Find where the given text appears and provide that cell's center as [X, Y] coordinate. 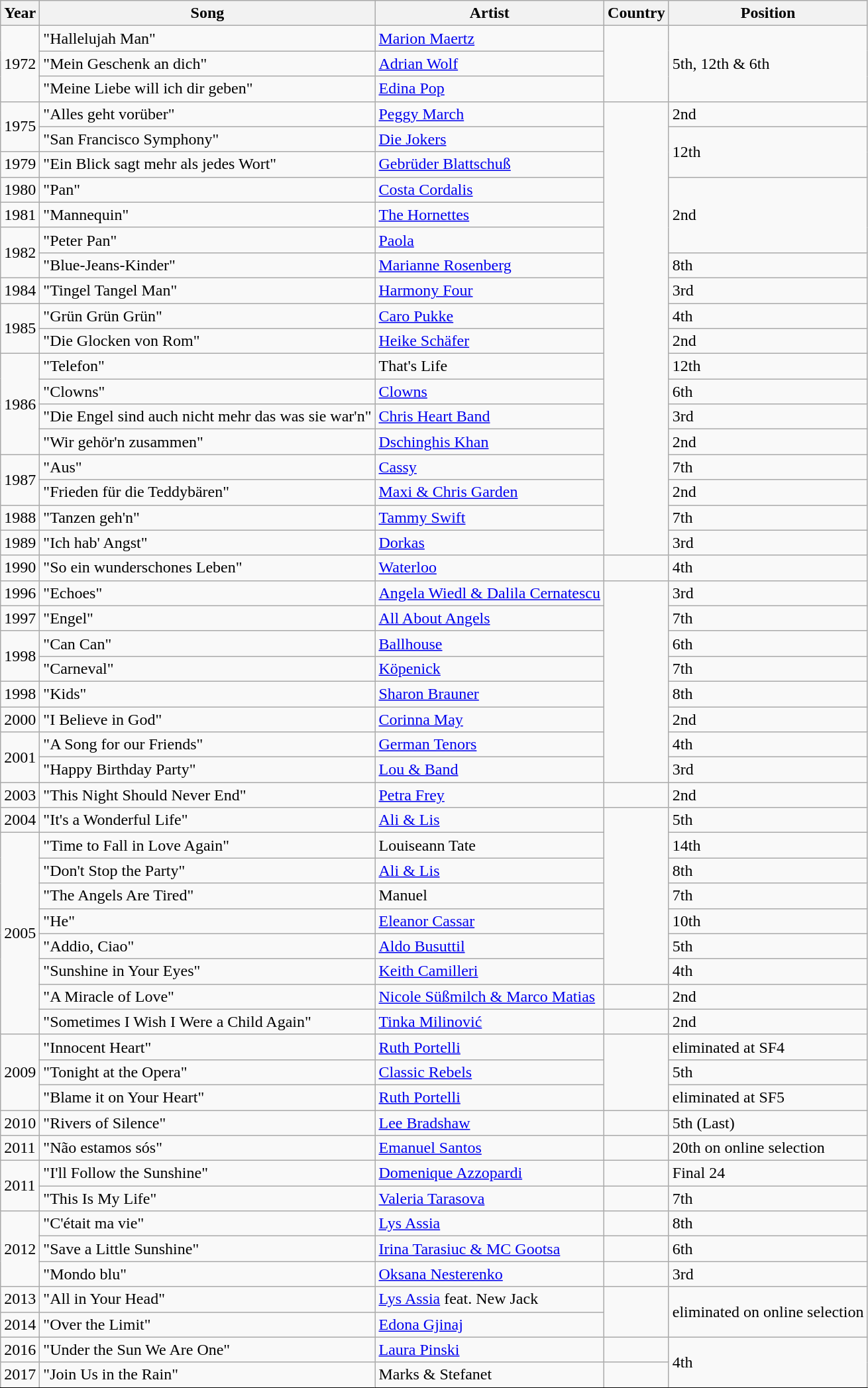
Chris Heart Band [490, 417]
"Ein Blick sagt mehr als jedes Wort" [207, 164]
Country [637, 13]
Edona Gjinaj [490, 1324]
1982 [20, 252]
1980 [20, 189]
2010 [20, 1123]
Lou & Band [490, 770]
"Tanzen geh'n" [207, 517]
Manuel [490, 896]
"Blue-Jeans-Kinder" [207, 265]
1975 [20, 127]
"Telefon" [207, 366]
Year [20, 13]
"Mannequin" [207, 215]
eliminated at SF5 [768, 1097]
1997 [20, 618]
Marks & Stefanet [490, 1375]
"Rivers of Silence" [207, 1123]
2016 [20, 1350]
"Engel" [207, 618]
Irina Tarasiuc & MC Gootsa [490, 1249]
Costa Cordalis [490, 189]
"Hallelujah Man" [207, 38]
"Echoes" [207, 593]
"Ich hab' Angst" [207, 543]
"Happy Birthday Party" [207, 770]
Nicole Süßmilch & Marco Matias [490, 996]
"Time to Fall in Love Again" [207, 845]
Laura Pinski [490, 1350]
"San Francisco Symphony" [207, 139]
Dorkas [490, 543]
Sharon Brauner [490, 694]
"Join Us in the Rain" [207, 1375]
eliminated at SF4 [768, 1047]
Peggy March [490, 114]
Edina Pop [490, 89]
Petra Frey [490, 795]
Heike Schäfer [490, 341]
"Mein Geschenk an dich" [207, 64]
Oksana Nesterenko [490, 1274]
"Don't Stop the Party" [207, 871]
1987 [20, 480]
20th on online selection [768, 1148]
"Innocent Heart" [207, 1047]
Cassy [490, 467]
Domenique Azzopardi [490, 1173]
2000 [20, 719]
"Over the Limit" [207, 1324]
Köpenick [490, 668]
"C'était ma vie" [207, 1224]
"Tonight at the Opera" [207, 1072]
Ballhouse [490, 643]
"This Night Should Never End" [207, 795]
"The Angels Are Tired" [207, 896]
2009 [20, 1072]
"He" [207, 921]
2003 [20, 795]
Gebrüder Blattschuß [490, 164]
Aldo Busuttil [490, 946]
1972 [20, 64]
"Aus" [207, 467]
1996 [20, 593]
"Wir gehör'n zusammen" [207, 442]
1981 [20, 215]
"Blame it on Your Heart" [207, 1097]
Lys Assia feat. New Jack [490, 1299]
"Clowns" [207, 392]
"Não estamos sós" [207, 1148]
Waterloo [490, 568]
"Pan" [207, 189]
"This Is My Life" [207, 1199]
"Under the Sun We Are One" [207, 1350]
5th, 12th & 6th [768, 64]
German Tenors [490, 745]
Song [207, 13]
"Kids" [207, 694]
2004 [20, 820]
"All in Your Head" [207, 1299]
1986 [20, 404]
Tammy Swift [490, 517]
1990 [20, 568]
Marion Maertz [490, 38]
Clowns [490, 392]
Lee Bradshaw [490, 1123]
Marianne Rosenberg [490, 265]
"Peter Pan" [207, 240]
Tinka Milinović [490, 1022]
Artist [490, 13]
"Sometimes I Wish I Were a Child Again" [207, 1022]
"Carneval" [207, 668]
Maxi & Chris Garden [490, 492]
"Grün Grün Grün" [207, 316]
2005 [20, 934]
1984 [20, 290]
Classic Rebels [490, 1072]
Lys Assia [490, 1224]
2014 [20, 1324]
Louiseann Tate [490, 845]
1979 [20, 164]
eliminated on online selection [768, 1312]
"Mondo blu" [207, 1274]
"A Miracle of Love" [207, 996]
Position [768, 13]
All About Angels [490, 618]
"Can Can" [207, 643]
5th (Last) [768, 1123]
Corinna May [490, 719]
Angela Wiedl & Dalila Cernatescu [490, 593]
"Meine Liebe will ich dir geben" [207, 89]
Keith Camilleri [490, 971]
Final 24 [768, 1173]
Paola [490, 240]
1989 [20, 543]
"Addio, Ciao" [207, 946]
1985 [20, 329]
The Hornettes [490, 215]
"It's a Wonderful Life" [207, 820]
"I'll Follow the Sunshine" [207, 1173]
"A Song for our Friends" [207, 745]
"Tingel Tangel Man" [207, 290]
Harmony Four [490, 290]
"So ein wunderschones Leben" [207, 568]
Caro Pukke [490, 316]
10th [768, 921]
Die Jokers [490, 139]
"Frieden für die Teddybären" [207, 492]
2012 [20, 1249]
"I Believe in God" [207, 719]
2017 [20, 1375]
14th [768, 845]
"Alles geht vorüber" [207, 114]
Emanuel Santos [490, 1148]
Dschinghis Khan [490, 442]
"Save a Little Sunshine" [207, 1249]
That's Life [490, 366]
2001 [20, 757]
"Die Glocken von Rom" [207, 341]
"Sunshine in Your Eyes" [207, 971]
2013 [20, 1299]
1988 [20, 517]
Eleanor Cassar [490, 921]
Valeria Tarasova [490, 1199]
"Die Engel sind auch nicht mehr das was sie war'n" [207, 417]
Adrian Wolf [490, 64]
